Provide the (X, Y) coordinate of the cell's center where the given text is located.  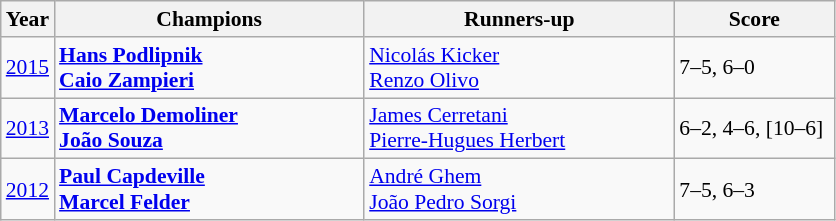
2015 (28, 68)
6–2, 4–6, [10–6] (754, 128)
Champions (209, 19)
Nicolás Kicker Renzo Olivo (519, 68)
2013 (28, 128)
Hans Podlipnik Caio Zampieri (209, 68)
James Cerretani Pierre-Hugues Herbert (519, 128)
7–5, 6–3 (754, 190)
7–5, 6–0 (754, 68)
2012 (28, 190)
André Ghem João Pedro Sorgi (519, 190)
Paul Capdeville Marcel Felder (209, 190)
Year (28, 19)
Runners-up (519, 19)
Score (754, 19)
Marcelo Demoliner João Souza (209, 128)
